Detect which cell encompasses the target text, then output its [x, y] center coordinate. 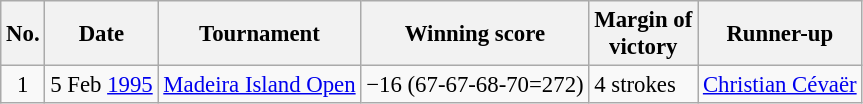
5 Feb 1995 [102, 85]
Margin ofvictory [644, 34]
4 strokes [644, 85]
Winning score [475, 34]
Christian Cévaër [780, 85]
−16 (67-67-68-70=272) [475, 85]
Tournament [260, 34]
Runner-up [780, 34]
1 [23, 85]
Date [102, 34]
No. [23, 34]
Madeira Island Open [260, 85]
